Capture the cell that displays the provided text and extract its [x, y] central coordinate. 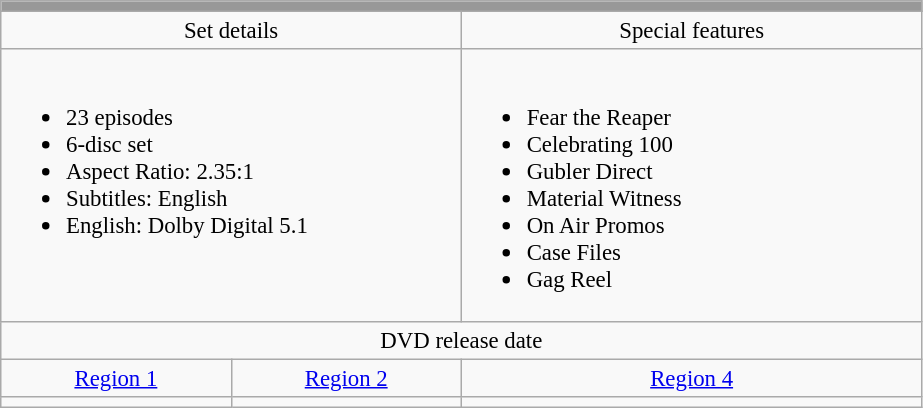
Region 2 [346, 378]
23 episodes6-disc setAspect Ratio: 2.35:1Subtitles: EnglishEnglish: Dolby Digital 5.1 [232, 185]
Fear the ReaperCelebrating 100Gubler DirectMaterial WitnessOn Air PromosCase FilesGag Reel [692, 185]
Region 1 [116, 378]
DVD release date [462, 340]
Special features [692, 31]
Region 4 [692, 378]
Set details [232, 31]
